Return (x, y) of the center of cell containing provided text 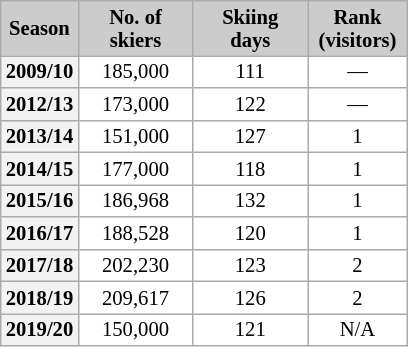
121 (250, 329)
No. of skiers (136, 28)
151,000 (136, 136)
2016/17 (40, 232)
188,528 (136, 232)
2018/19 (40, 297)
132 (250, 200)
209,617 (136, 297)
2013/14 (40, 136)
Season (40, 28)
186,968 (136, 200)
122 (250, 104)
126 (250, 297)
150,000 (136, 329)
2019/20 (40, 329)
2017/18 (40, 265)
120 (250, 232)
Skiingdays (250, 28)
177,000 (136, 168)
118 (250, 168)
2009/10 (40, 71)
185,000 (136, 71)
2012/13 (40, 104)
N/A (358, 329)
202,230 (136, 265)
173,000 (136, 104)
123 (250, 265)
2015/16 (40, 200)
127 (250, 136)
Rank (visitors) (358, 28)
2014/15 (40, 168)
111 (250, 71)
